Capture the cell that displays the provided text and extract its [X, Y] central coordinate. 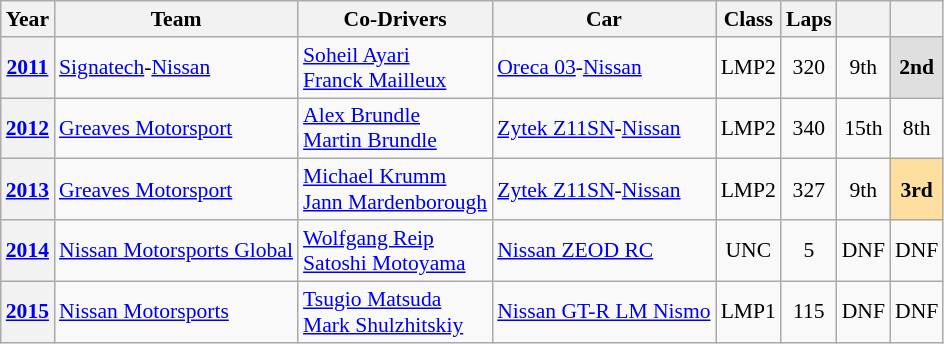
15th [864, 128]
Alex Brundle Martin Brundle [395, 128]
Year [28, 19]
320 [809, 68]
5 [809, 250]
Oreca 03-Nissan [604, 68]
8th [916, 128]
Soheil Ayari Franck Mailleux [395, 68]
Co-Drivers [395, 19]
Nissan GT-R LM Nismo [604, 312]
Nissan Motorsports Global [176, 250]
Car [604, 19]
2012 [28, 128]
2011 [28, 68]
Signatech-Nissan [176, 68]
2014 [28, 250]
Nissan ZEOD RC [604, 250]
327 [809, 190]
2013 [28, 190]
Tsugio Matsuda Mark Shulzhitskiy [395, 312]
Wolfgang Reip Satoshi Motoyama [395, 250]
UNC [748, 250]
3rd [916, 190]
340 [809, 128]
Laps [809, 19]
2nd [916, 68]
115 [809, 312]
Class [748, 19]
Team [176, 19]
Nissan Motorsports [176, 312]
2015 [28, 312]
Michael Krumm Jann Mardenborough [395, 190]
LMP1 [748, 312]
